For the text-containing cell, return its midpoint in (X, Y) coordinate format. 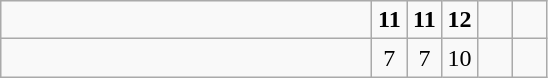
10 (460, 58)
12 (460, 20)
